Find where the given text appears and provide that cell's center as (X, Y) coordinate. 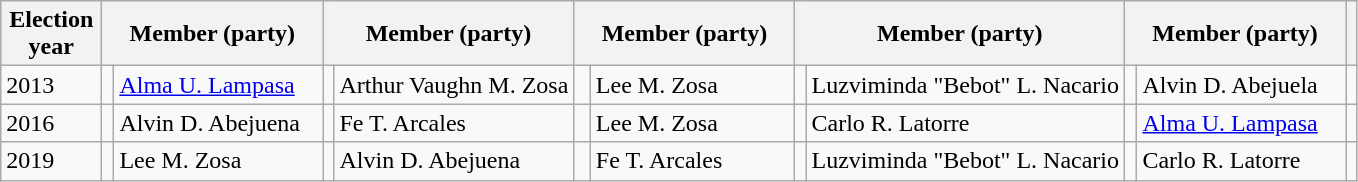
Alvin D. Abejuela (1242, 85)
2019 (52, 161)
2013 (52, 85)
Arthur Vaughn M. Zosa (454, 85)
2016 (52, 123)
Electionyear (52, 34)
